Search for the cell housing the specified text and yield its (x, y) center coordinate. 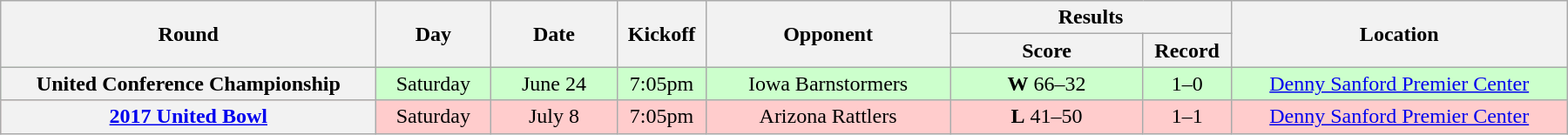
W 66–32 (1047, 84)
Results (1091, 17)
Kickoff (662, 34)
June 24 (554, 84)
2017 United Bowl (188, 117)
Score (1047, 51)
1–0 (1186, 84)
Day (434, 34)
Date (554, 34)
July 8 (554, 117)
1–1 (1186, 117)
L 41–50 (1047, 117)
Location (1399, 34)
Opponent (828, 34)
Iowa Barnstormers (828, 84)
Arizona Rattlers (828, 117)
United Conference Championship (188, 84)
Record (1186, 51)
Round (188, 34)
